Extract the (X, Y) coordinate from the center of the cell holding the provided text.  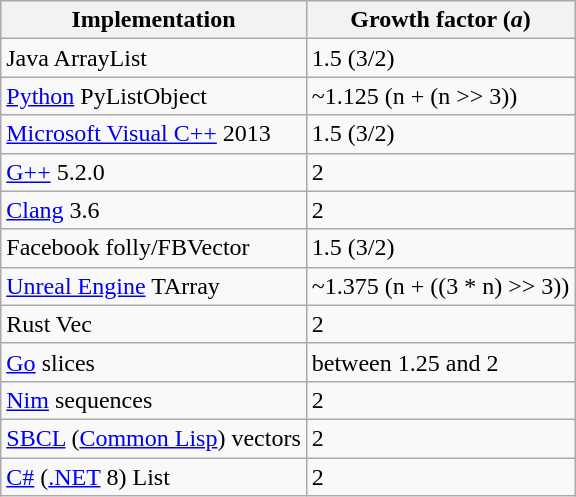
C# (.NET 8) List (154, 477)
Python PyListObject (154, 96)
Implementation (154, 20)
G++ 5.2.0 (154, 172)
Facebook folly/FBVector (154, 248)
Rust Vec (154, 324)
Clang 3.6 (154, 210)
Nim sequences (154, 400)
Java ArrayList (154, 58)
Growth factor (a) (440, 20)
~1.125 (n + (n >> 3)) (440, 96)
~1.375 (n + ((3 * n) >> 3)) (440, 286)
between 1.25 and 2 (440, 362)
Microsoft Visual C++ 2013 (154, 134)
Unreal Engine TArray (154, 286)
SBCL (Common Lisp) vectors (154, 438)
Go slices (154, 362)
